Capture the cell that displays the provided text and extract its (X, Y) central coordinate. 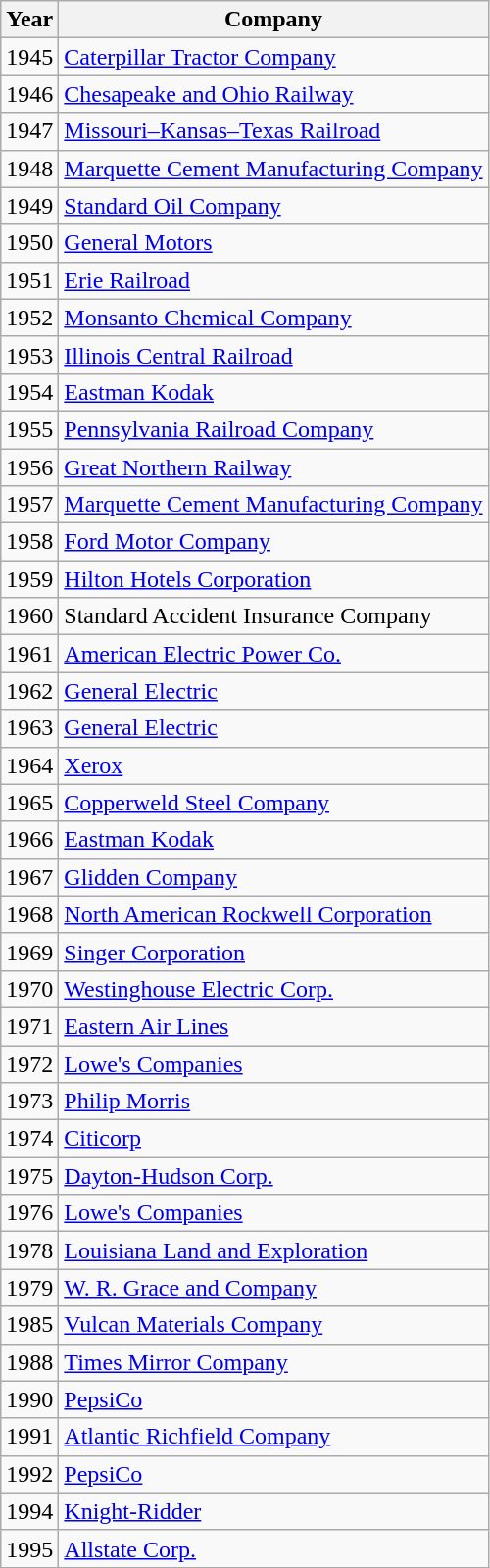
1969 (29, 952)
1970 (29, 989)
Citicorp (273, 1139)
Copperweld Steel Company (273, 803)
1972 (29, 1063)
1952 (29, 318)
Year (29, 20)
Standard Oil Company (273, 206)
1950 (29, 243)
1959 (29, 579)
1945 (29, 57)
1948 (29, 169)
Company (273, 20)
Knight-Ridder (273, 1511)
Eastern Air Lines (273, 1026)
Great Northern Railway (273, 467)
1964 (29, 765)
Philip Morris (273, 1102)
Monsanto Chemical Company (273, 318)
Louisiana Land and Exploration (273, 1250)
Caterpillar Tractor Company (273, 57)
1962 (29, 691)
1975 (29, 1176)
1956 (29, 467)
Missouri–Kansas–Texas Railroad (273, 131)
1963 (29, 728)
1958 (29, 542)
1976 (29, 1213)
1960 (29, 616)
1974 (29, 1139)
1992 (29, 1474)
1965 (29, 803)
1971 (29, 1026)
General Motors (273, 243)
Allstate Corp. (273, 1548)
American Electric Power Co. (273, 654)
Ford Motor Company (273, 542)
Glidden Company (273, 877)
1988 (29, 1362)
1968 (29, 914)
Times Mirror Company (273, 1362)
W. R. Grace and Company (273, 1288)
1955 (29, 429)
1995 (29, 1548)
Xerox (273, 765)
Vulcan Materials Company (273, 1325)
1951 (29, 280)
1966 (29, 840)
Singer Corporation (273, 952)
1954 (29, 392)
1957 (29, 505)
1990 (29, 1399)
Erie Railroad (273, 280)
1979 (29, 1288)
1961 (29, 654)
1967 (29, 877)
North American Rockwell Corporation (273, 914)
1991 (29, 1437)
Atlantic Richfield Company (273, 1437)
Dayton-Hudson Corp. (273, 1176)
1978 (29, 1250)
Standard Accident Insurance Company (273, 616)
Chesapeake and Ohio Railway (273, 94)
1973 (29, 1102)
1947 (29, 131)
Pennsylvania Railroad Company (273, 429)
1949 (29, 206)
Westinghouse Electric Corp. (273, 989)
1953 (29, 355)
1994 (29, 1511)
Hilton Hotels Corporation (273, 579)
Illinois Central Railroad (273, 355)
1946 (29, 94)
1985 (29, 1325)
